Search for the cell housing the specified text and yield its [X, Y] center coordinate. 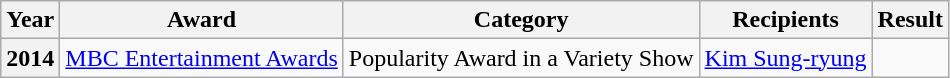
Popularity Award in a Variety Show [521, 58]
MBC Entertainment Awards [202, 58]
Category [521, 20]
Recipients [786, 20]
Award [202, 20]
Result [910, 20]
Kim Sung-ryung [786, 58]
Year [30, 20]
2014 [30, 58]
